Detect which cell encompasses the target text, then output its (x, y) center coordinate. 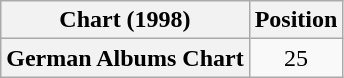
Chart (1998) (125, 20)
German Albums Chart (125, 58)
Position (296, 20)
25 (296, 58)
